Capture the cell that displays the provided text and extract its [x, y] central coordinate. 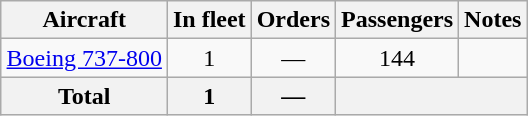
In fleet [209, 20]
Total [84, 96]
Boeing 737-800 [84, 58]
Orders [293, 20]
144 [398, 58]
Passengers [398, 20]
Notes [493, 20]
Aircraft [84, 20]
